Capture the cell that displays the provided text and extract its (x, y) central coordinate. 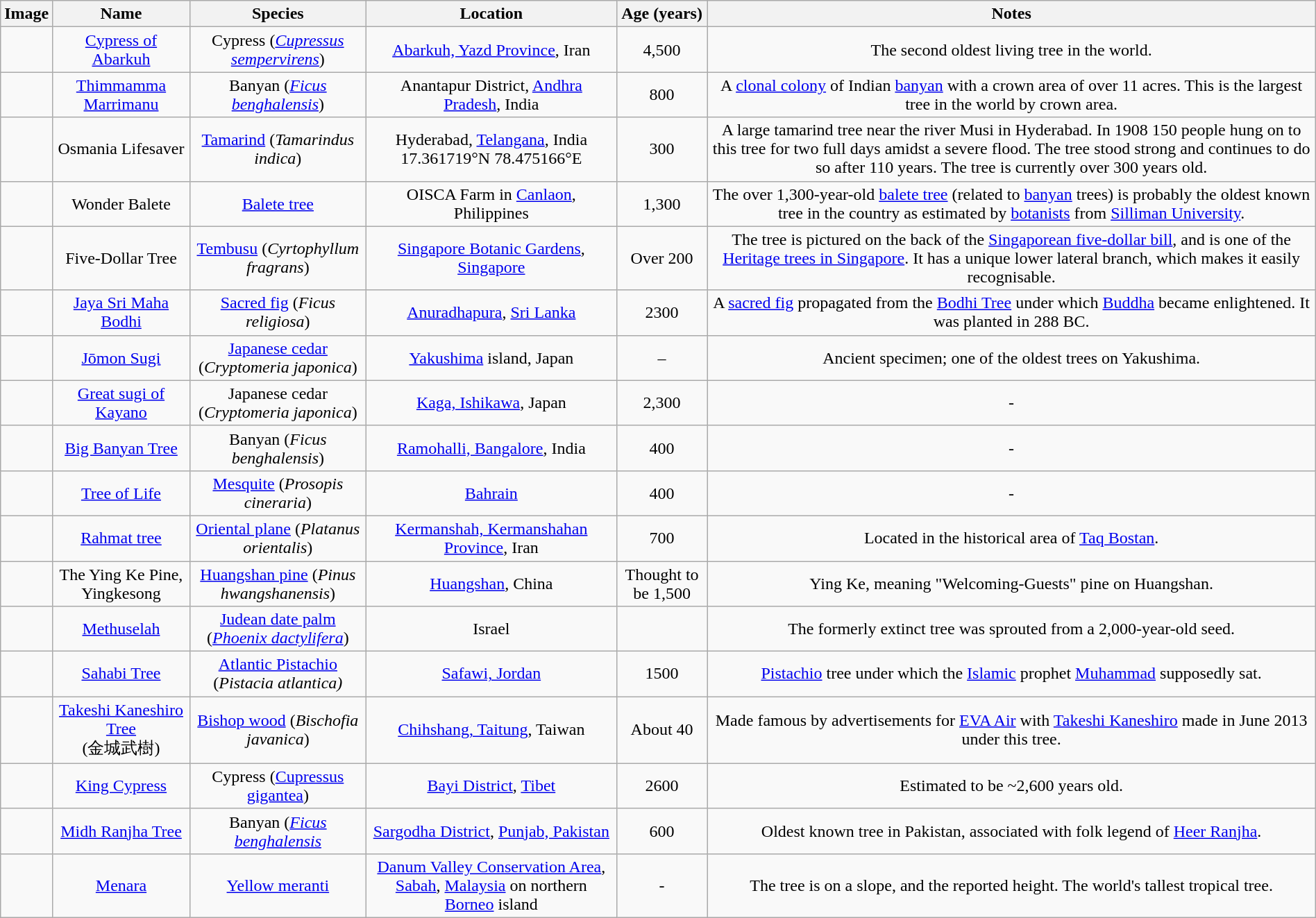
4,500 (662, 50)
Wonder Balete (121, 204)
Notes (1011, 14)
The formerly extinct tree was sprouted from a 2,000-year-old seed. (1011, 629)
800 (662, 94)
Ancient specimen; one of the oldest trees on Yakushima. (1011, 358)
Great sugi of Kayano (121, 402)
600 (662, 831)
Name (121, 14)
700 (662, 538)
1500 (662, 674)
Abarkuh, Yazd Province, Iran (491, 50)
Israel (491, 629)
Jaya Sri Maha Bodhi (121, 312)
Anantapur District, Andhra Pradesh, India (491, 94)
Cypress of Abarkuh (121, 50)
Cypress (Cupressus gigantea) (278, 785)
Methuselah (121, 629)
Osmania Lifesaver (121, 149)
Singapore Botanic Gardens, Singapore (491, 258)
Balete tree (278, 204)
Yakushima island, Japan (491, 358)
Image (26, 14)
Made famous by advertisements for EVA Air with Takeshi Kaneshiro made in June 2013 under this tree. (1011, 730)
About 40 (662, 730)
Oldest known tree in Pakistan, associated with folk legend of Heer Ranjha. (1011, 831)
Bahrain (491, 493)
Kaga, Ishikawa, Japan (491, 402)
Oriental plane (Platanus orientalis) (278, 538)
Menara (121, 885)
Species (278, 14)
Five-Dollar Tree (121, 258)
Tree of Life (121, 493)
Thimmamma Marrimanu (121, 94)
Age (years) (662, 14)
A sacred fig propagated from the Bodhi Tree under which Buddha became enlightened. It was planted in 288 BC. (1011, 312)
Bishop wood (Bischofia javanica) (278, 730)
Anuradhapura, Sri Lanka (491, 312)
Tamarind (Tamarindus indica) (278, 149)
Huangshan pine (Pinus hwangshanensis) (278, 583)
Mesquite (Prosopis cineraria) (278, 493)
Chihshang, Taitung, Taiwan (491, 730)
– (662, 358)
Judean date palm (Phoenix dactylifera) (278, 629)
Ramohalli, Bangalore, India (491, 448)
Kermanshah, Kermanshahan Province, Iran (491, 538)
The tree is on a slope, and the reported height. The world's tallest tropical tree. (1011, 885)
Sargodha District, Punjab, Pakistan (491, 831)
Over 200 (662, 258)
The second oldest living tree in the world. (1011, 50)
2600 (662, 785)
Banyan (Ficus benghalensis (278, 831)
King Cypress (121, 785)
Jōmon Sugi (121, 358)
Huangshan, China (491, 583)
Sacred fig (Ficus religiosa) (278, 312)
Atlantic Pistachio (Pistacia atlantica) (278, 674)
Sahabi Tree (121, 674)
Thought to be 1,500 (662, 583)
Location (491, 14)
Pistachio tree under which the Islamic prophet Muhammad supposedly sat. (1011, 674)
2,300 (662, 402)
Bayi District, Tibet (491, 785)
Located in the historical area of Taq Bostan. (1011, 538)
1,300 (662, 204)
Hyderabad, Telangana, India17.361719°N 78.475166°E (491, 149)
Rahmat tree (121, 538)
A clonal colony of Indian banyan with a crown area of over 11 acres. This is the largest tree in the world by crown area. (1011, 94)
Ying Ke, meaning "Welcoming-Guests" pine on Huangshan. (1011, 583)
OISCA Farm in Canlaon, Philippines (491, 204)
2300 (662, 312)
Safawi, Jordan (491, 674)
Danum Valley Conservation Area, Sabah, Malaysia on northern Borneo island (491, 885)
Tembusu (Cyrtophyllum fragrans) (278, 258)
Big Banyan Tree (121, 448)
Cypress (Cupressus sempervirens) (278, 50)
Estimated to be ~2,600 years old. (1011, 785)
300 (662, 149)
Takeshi Kaneshiro Tree(金城武樹) (121, 730)
Yellow meranti (278, 885)
Midh Ranjha Tree (121, 831)
The Ying Ke Pine, Yingkesong (121, 583)
